Detect which cell encompasses the target text, then output its (X, Y) center coordinate. 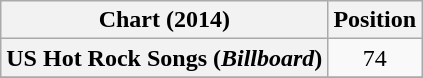
US Hot Rock Songs (Billboard) (164, 58)
74 (375, 58)
Position (375, 20)
Chart (2014) (164, 20)
